Return [X, Y] of the center of cell containing provided text 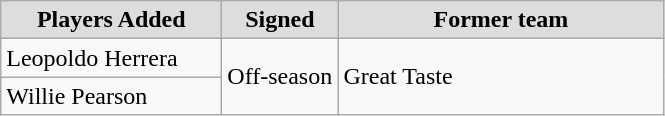
Players Added [112, 20]
Great Taste [501, 77]
Off-season [280, 77]
Leopoldo Herrera [112, 58]
Former team [501, 20]
Willie Pearson [112, 96]
Signed [280, 20]
